Capture the cell that displays the provided text and extract its [x, y] central coordinate. 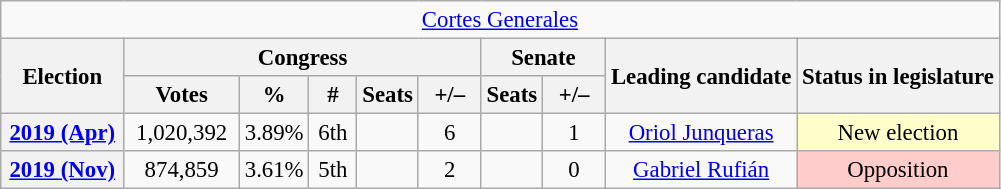
3.89% [274, 133]
Opposition [898, 170]
Gabriel Rufián [702, 170]
Status in legislature [898, 76]
874,859 [182, 170]
Congress [302, 58]
2019 (Apr) [62, 133]
2019 (Nov) [62, 170]
# [333, 95]
6 [450, 133]
Leading candidate [702, 76]
% [274, 95]
3.61% [274, 170]
Cortes Generales [500, 20]
Votes [182, 95]
1 [574, 133]
0 [574, 170]
1,020,392 [182, 133]
Senate [543, 58]
5th [333, 170]
6th [333, 133]
Election [62, 76]
New election [898, 133]
2 [450, 170]
Oriol Junqueras [702, 133]
